Identify which cell holds the provided text, then report its (X, Y) central coordinate. 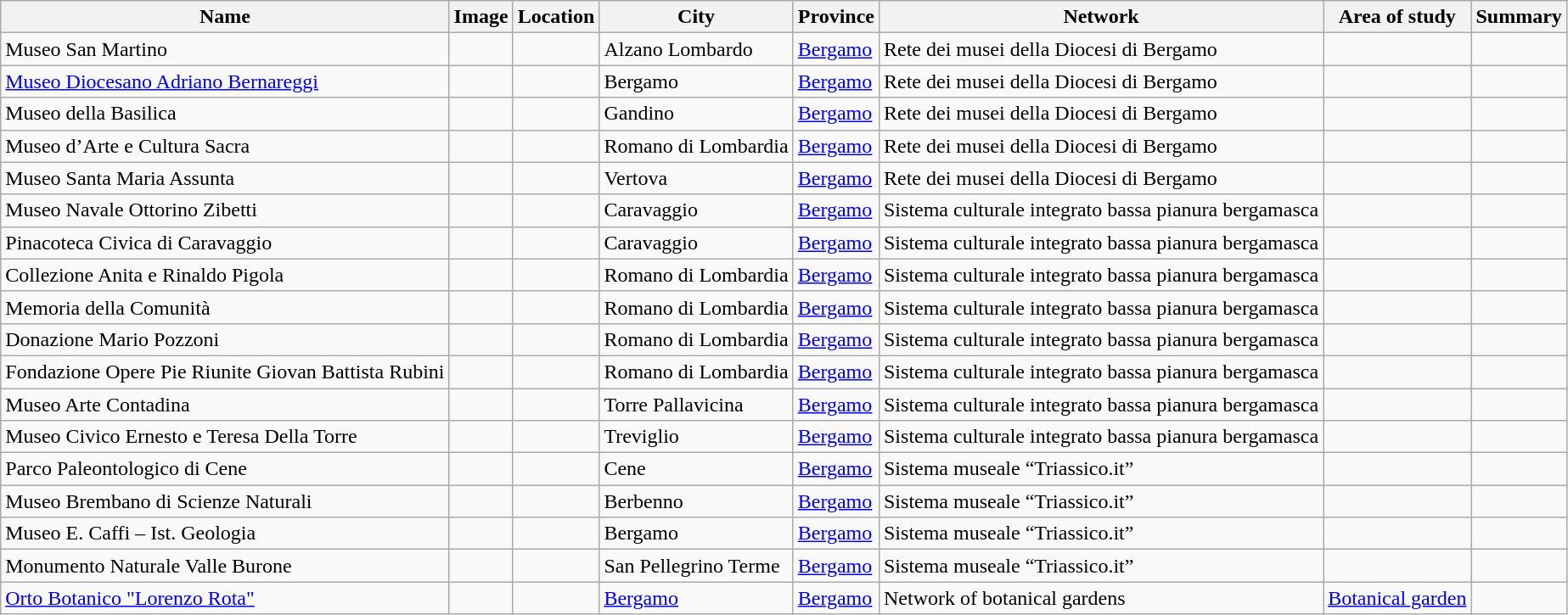
Location (556, 17)
San Pellegrino Terme (696, 566)
Museo Brembano di Scienze Naturali (225, 501)
Summary (1519, 17)
Monumento Naturale Valle Burone (225, 566)
Treviglio (696, 437)
Network (1100, 17)
Torre Pallavicina (696, 405)
Memoria della Comunità (225, 307)
Berbenno (696, 501)
Gandino (696, 114)
Museo Navale Ottorino Zibetti (225, 210)
Museo Arte Contadina (225, 405)
Museo E. Caffi – Ist. Geologia (225, 534)
Botanical garden (1397, 598)
Network of botanical gardens (1100, 598)
Image (481, 17)
Museo Santa Maria Assunta (225, 178)
Museo d’Arte e Cultura Sacra (225, 146)
Area of study (1397, 17)
Alzano Lombardo (696, 49)
Museo San Martino (225, 49)
Museo Civico Ernesto e Teresa Della Torre (225, 437)
Collezione Anita e Rinaldo Pigola (225, 275)
Fondazione Opere Pie Riunite Giovan Battista Rubini (225, 372)
City (696, 17)
Province (835, 17)
Vertova (696, 178)
Cene (696, 469)
Pinacoteca Civica di Caravaggio (225, 243)
Orto Botanico "Lorenzo Rota" (225, 598)
Museo della Basilica (225, 114)
Museo Diocesano Adriano Bernareggi (225, 81)
Name (225, 17)
Donazione Mario Pozzoni (225, 339)
Parco Paleontologico di Cene (225, 469)
